Extract the (x, y) coordinate from the center of the cell holding the provided text.  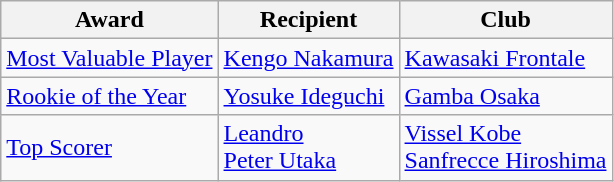
Top Scorer (110, 148)
Most Valuable Player (110, 58)
Yosuke Ideguchi (308, 96)
Club (506, 20)
Kawasaki Frontale (506, 58)
Rookie of the Year (110, 96)
Gamba Osaka (506, 96)
Award (110, 20)
Leandro Peter Utaka (308, 148)
Recipient (308, 20)
Vissel KobeSanfrecce Hiroshima (506, 148)
Kengo Nakamura (308, 58)
